Identify which cell holds the provided text, then report its (x, y) central coordinate. 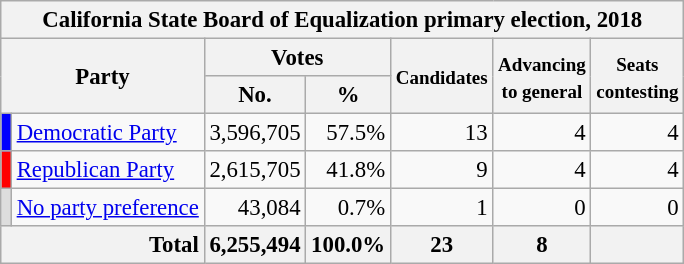
No. (255, 95)
Total (102, 245)
6,255,494 (255, 245)
9 (441, 170)
13 (441, 133)
Candidates (441, 76)
No party preference (108, 208)
57.5% (348, 133)
43,084 (255, 208)
% (348, 95)
100.0% (348, 245)
2,615,705 (255, 170)
Votes (297, 58)
Republican Party (108, 170)
3,596,705 (255, 133)
Democratic Party (108, 133)
41.8% (348, 170)
23 (441, 245)
Party (102, 76)
California State Board of Equalization primary election, 2018 (342, 20)
Advancingto general (542, 76)
1 (441, 208)
Seatscontesting (638, 76)
0.7% (348, 208)
8 (542, 245)
